Return the (X, Y) coordinate for the center point of the cell that contains the specified text.  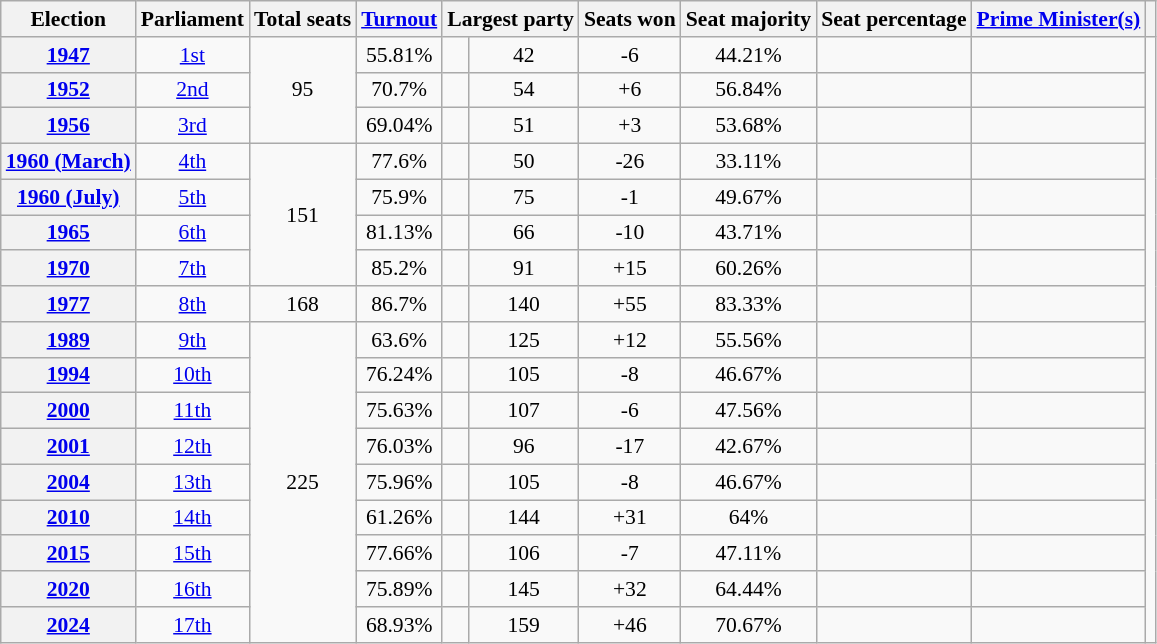
96 (524, 447)
151 (302, 215)
159 (524, 625)
66 (524, 233)
60.26% (748, 269)
50 (524, 162)
Seat percentage (894, 19)
8th (192, 304)
1970 (68, 269)
+3 (630, 126)
2nd (192, 90)
75.89% (399, 589)
56.84% (748, 90)
85.2% (399, 269)
10th (192, 375)
12th (192, 447)
-26 (630, 162)
140 (524, 304)
76.03% (399, 447)
1989 (68, 340)
-17 (630, 447)
+55 (630, 304)
107 (524, 411)
+12 (630, 340)
145 (524, 589)
168 (302, 304)
69.04% (399, 126)
6th (192, 233)
2010 (68, 518)
144 (524, 518)
+32 (630, 589)
47.56% (748, 411)
+31 (630, 518)
3rd (192, 126)
86.7% (399, 304)
5th (192, 197)
95 (302, 90)
55.81% (399, 55)
2004 (68, 482)
1st (192, 55)
43.71% (748, 233)
+46 (630, 625)
Turnout (399, 19)
16th (192, 589)
64% (748, 518)
1960 (July) (68, 197)
49.67% (748, 197)
-7 (630, 554)
51 (524, 126)
2000 (68, 411)
42 (524, 55)
2024 (68, 625)
Prime Minister(s) (1059, 19)
Seat majority (748, 19)
1960 (March) (68, 162)
68.93% (399, 625)
63.6% (399, 340)
42.67% (748, 447)
2001 (68, 447)
33.11% (748, 162)
-10 (630, 233)
Parliament (192, 19)
76.24% (399, 375)
47.11% (748, 554)
7th (192, 269)
14th (192, 518)
Total seats (302, 19)
53.68% (748, 126)
83.33% (748, 304)
+15 (630, 269)
1994 (68, 375)
75.9% (399, 197)
Seats won (630, 19)
44.21% (748, 55)
+6 (630, 90)
15th (192, 554)
77.66% (399, 554)
54 (524, 90)
77.6% (399, 162)
-1 (630, 197)
75.63% (399, 411)
106 (524, 554)
91 (524, 269)
13th (192, 482)
70.67% (748, 625)
17th (192, 625)
75 (524, 197)
225 (302, 482)
1947 (68, 55)
9th (192, 340)
64.44% (748, 589)
70.7% (399, 90)
4th (192, 162)
81.13% (399, 233)
61.26% (399, 518)
Largest party (510, 19)
2020 (68, 589)
1965 (68, 233)
Election (68, 19)
11th (192, 411)
1977 (68, 304)
1952 (68, 90)
125 (524, 340)
55.56% (748, 340)
1956 (68, 126)
75.96% (399, 482)
2015 (68, 554)
